Extract the [x, y] coordinate from the center of the cell holding the provided text.  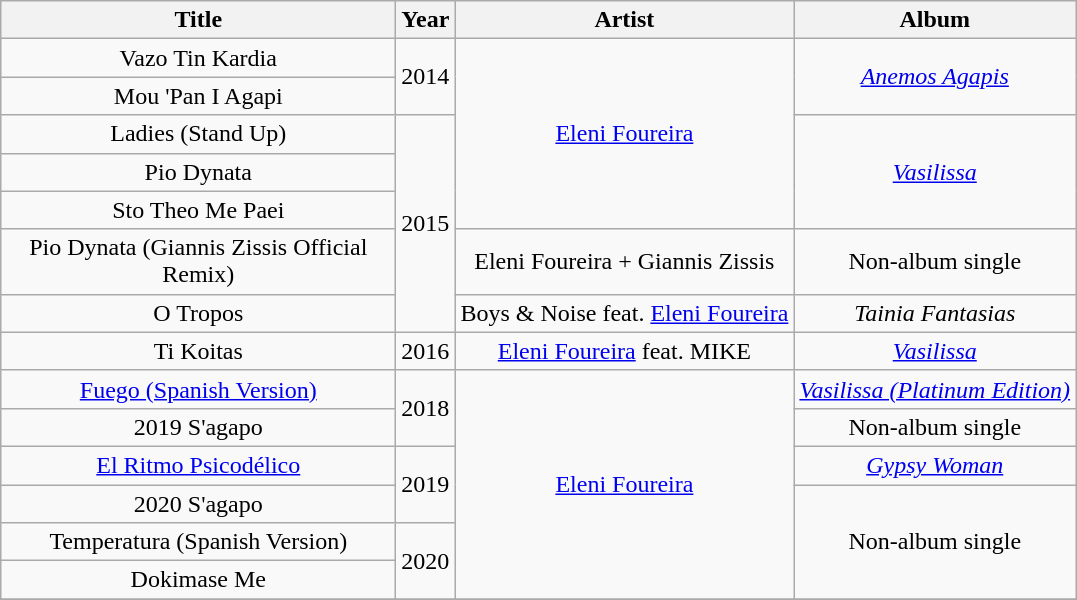
Album [935, 20]
Temperatura (Spanish Version) [198, 542]
El Ritmo Psicodélico [198, 465]
Eleni Foureira + Giannis Zissis [624, 262]
Fuego (Spanish Version) [198, 389]
Dokimase Me [198, 580]
2020 [426, 561]
Anemos Agapis [935, 77]
2015 [426, 224]
2019 [426, 484]
Vazo Tin Kardia [198, 58]
Gypsy Woman [935, 465]
Artist [624, 20]
Ti Koitas [198, 351]
Title [198, 20]
O Tropos [198, 313]
Ladies (Stand Up) [198, 134]
2014 [426, 77]
Sto Theo Me Paei [198, 210]
2019 S'agapo [198, 427]
Pio Dynata [198, 172]
Boys & Noise feat. Eleni Foureira [624, 313]
Vasilissa (Platinum Edition) [935, 389]
2020 S'agapo [198, 503]
2016 [426, 351]
Tainia Fantasias [935, 313]
2018 [426, 408]
Eleni Foureira feat. MIKE [624, 351]
Year [426, 20]
Pio Dynata (Giannis Zissis Official Remix) [198, 262]
Mou 'Pan I Agapi [198, 96]
